From the cell containing the given text, extract its center point as [x, y] coordinate. 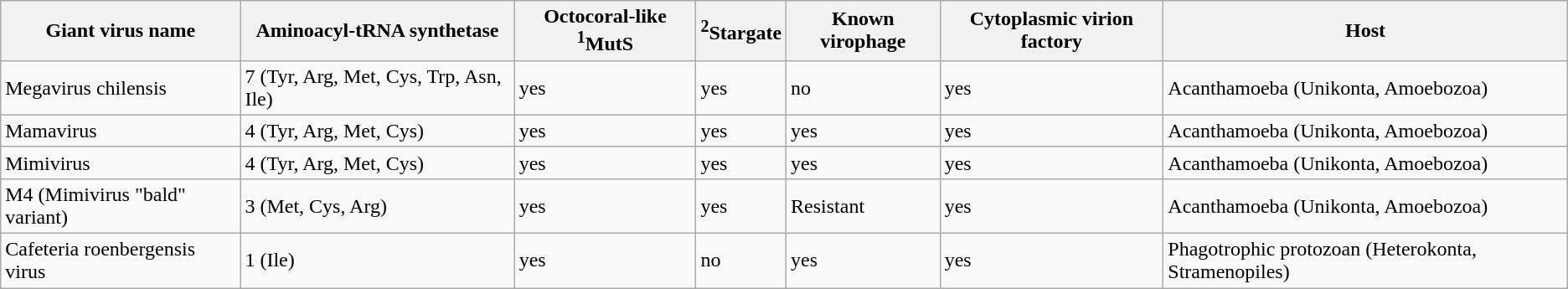
Aminoacyl-tRNA synthetase [377, 31]
3 (Met, Cys, Arg) [377, 206]
Host [1365, 31]
Resistant [864, 206]
7 (Tyr, Arg, Met, Cys, Trp, Asn, Ile) [377, 87]
Phagotrophic protozoan (Heterokonta, Stramenopiles) [1365, 261]
Megavirus chilensis [121, 87]
Octocoral-like 1MutS [605, 31]
1 (Ile) [377, 261]
2Stargate [741, 31]
Mimivirus [121, 163]
Mamavirus [121, 131]
Known virophage [864, 31]
Cafeteria roenbergensis virus [121, 261]
Cytoplasmic virion factory [1052, 31]
Giant virus name [121, 31]
M4 (Mimivirus "bald" variant) [121, 206]
